Scan for the cell matching the given text and deliver its (x, y) coordinate at center. 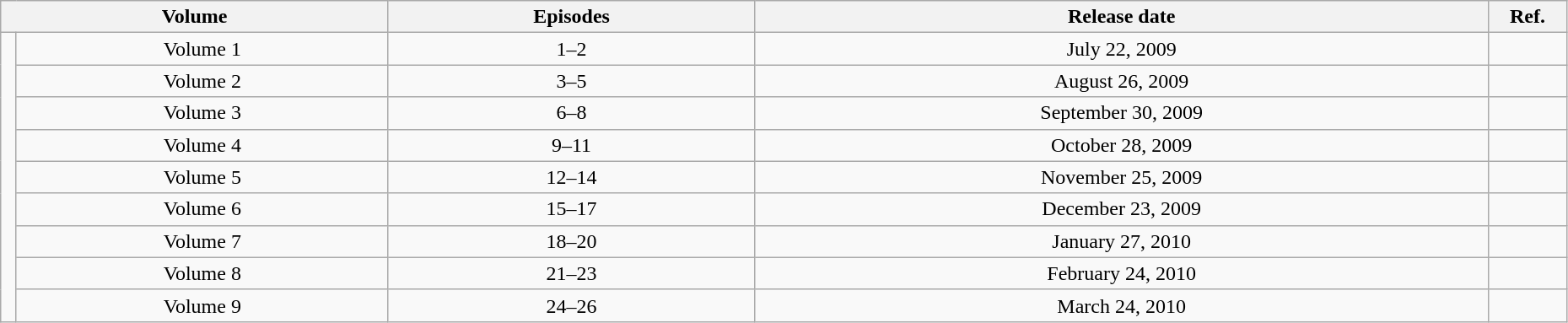
Volume 3 (202, 113)
February 24, 2010 (1122, 273)
Volume 4 (202, 145)
December 23, 2009 (1122, 209)
Episodes (571, 17)
Volume 5 (202, 177)
1–2 (571, 49)
Ref. (1528, 17)
Volume 2 (202, 81)
March 24, 2010 (1122, 305)
October 28, 2009 (1122, 145)
Volume 7 (202, 241)
Volume 9 (202, 305)
Release date (1122, 17)
Volume 8 (202, 273)
24–26 (571, 305)
July 22, 2009 (1122, 49)
January 27, 2010 (1122, 241)
21–23 (571, 273)
Volume 1 (202, 49)
6–8 (571, 113)
12–14 (571, 177)
August 26, 2009 (1122, 81)
November 25, 2009 (1122, 177)
18–20 (571, 241)
Volume (195, 17)
3–5 (571, 81)
15–17 (571, 209)
9–11 (571, 145)
September 30, 2009 (1122, 113)
Volume 6 (202, 209)
